Find where the given text appears and provide that cell's center as (x, y) coordinate. 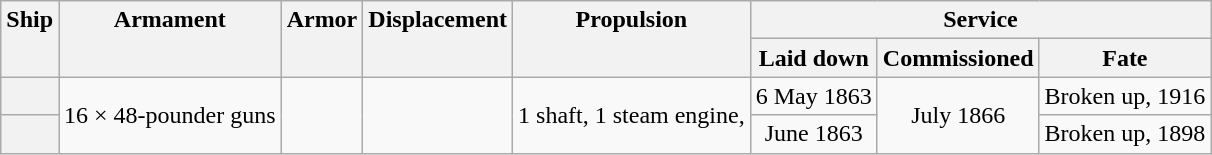
Service (980, 20)
Ship (30, 39)
6 May 1863 (814, 96)
Laid down (814, 58)
Propulsion (632, 39)
Broken up, 1898 (1125, 134)
Armament (170, 39)
16 × 48-pounder guns (170, 115)
June 1863 (814, 134)
1 shaft, 1 steam engine, (632, 115)
Armor (322, 39)
Displacement (438, 39)
July 1866 (958, 115)
Broken up, 1916 (1125, 96)
Fate (1125, 58)
Commissioned (958, 58)
